Find where the given text appears and provide that cell's center as (x, y) coordinate. 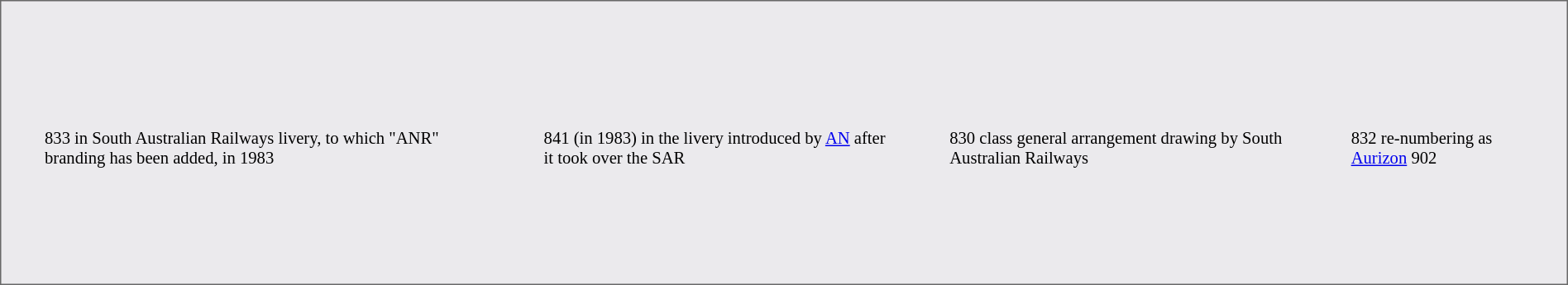
833 in South Australian Railways livery, to which "ANR" branding has been added, in 1983 (266, 200)
830 class general arrangement drawing by South Australian Railways (1122, 200)
841 (in 1983) in the livery introduced by AN after it took over the SAR (719, 200)
832 re-numbering as Aurizon 902 (1441, 200)
